Search for the cell housing the specified text and yield its (X, Y) center coordinate. 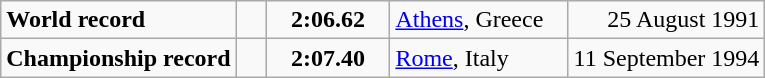
World record (118, 20)
Rome, Italy (479, 58)
2:07.40 (328, 58)
2:06.62 (328, 20)
11 September 1994 (666, 58)
Athens, Greece (479, 20)
25 August 1991 (666, 20)
Championship record (118, 58)
